Scan for the cell matching the given text and deliver its (X, Y) coordinate at center. 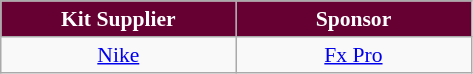
Nike (118, 55)
Sponsor (354, 19)
Kit Supplier (118, 19)
Fx Pro (354, 55)
